Return the [x, y] coordinate for the center point of the cell that contains the specified text.  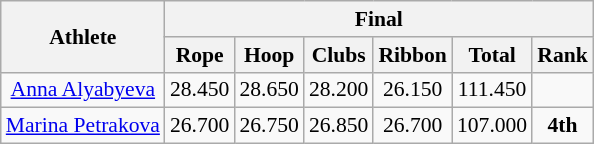
28.650 [268, 90]
Marina Petrakova [83, 126]
Athlete [83, 36]
28.200 [338, 90]
4th [562, 126]
Rope [200, 55]
111.450 [492, 90]
Rank [562, 55]
26.150 [412, 90]
Final [379, 19]
Total [492, 55]
Anna Alyabyeva [83, 90]
Hoop [268, 55]
107.000 [492, 126]
Ribbon [412, 55]
28.450 [200, 90]
Clubs [338, 55]
26.850 [338, 126]
26.750 [268, 126]
